Capture the cell that displays the provided text and extract its [X, Y] central coordinate. 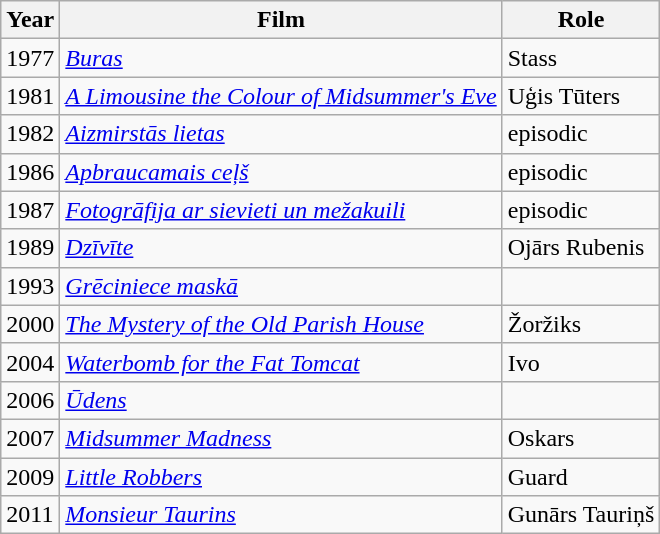
1986 [30, 172]
1981 [30, 96]
Guard [581, 477]
1989 [30, 248]
Ivo [581, 362]
2006 [30, 400]
Year [30, 20]
2000 [30, 324]
Stass [581, 58]
1977 [30, 58]
2011 [30, 515]
Fotogrāfija ar sievieti un mežakuili [281, 210]
1982 [30, 134]
Midsummer Madness [281, 438]
Gunārs Tauriņš [581, 515]
Film [281, 20]
1987 [30, 210]
Uģis Tūters [581, 96]
A Limousine the Colour of Midsummer's Eve [281, 96]
Ūdens [281, 400]
Apbraucamais ceļš [281, 172]
Oskars [581, 438]
2004 [30, 362]
Žoržiks [581, 324]
Ojārs Rubenis [581, 248]
The Mystery of the Old Parish House [281, 324]
2007 [30, 438]
Little Robbers [281, 477]
Grēciniece maskā [281, 286]
Monsieur Taurins [281, 515]
Dzīvīte [281, 248]
1993 [30, 286]
Waterbomb for the Fat Tomcat [281, 362]
Aizmirstās lietas [281, 134]
Buras [281, 58]
Role [581, 20]
2009 [30, 477]
